From the cell containing the given text, extract its center point as [x, y] coordinate. 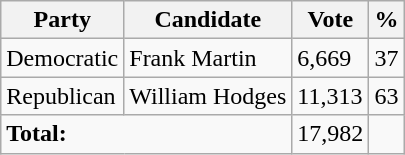
6,669 [330, 58]
William Hodges [208, 96]
Democratic [62, 58]
63 [386, 96]
Total: [146, 134]
17,982 [330, 134]
Republican [62, 96]
Candidate [208, 20]
Frank Martin [208, 58]
37 [386, 58]
Party [62, 20]
% [386, 20]
Vote [330, 20]
11,313 [330, 96]
